Detect which cell encompasses the target text, then output its (x, y) center coordinate. 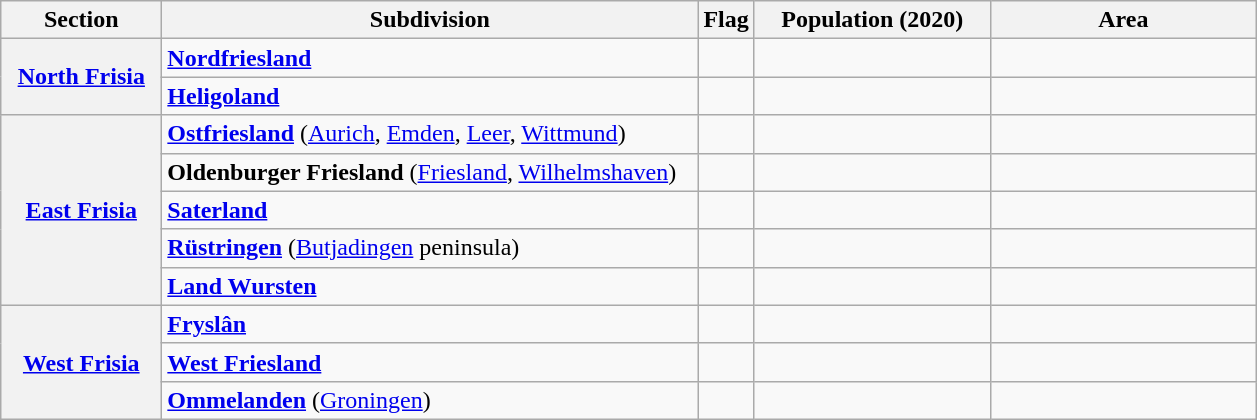
Area (1123, 20)
East Frisia (82, 210)
North Frisia (82, 77)
Flag (726, 20)
Land Wursten (430, 286)
Ommelanden (Groningen) (430, 400)
Heligoland (430, 96)
Section (82, 20)
Fryslân (430, 324)
Oldenburger Friesland (Friesland, Wilhelmshaven) (430, 172)
West Friesland (430, 362)
West Frisia (82, 362)
Ostfriesland (Aurich, Emden, Leer, Wittmund) (430, 134)
Population (2020) (872, 20)
Saterland (430, 210)
Rüstringen (Butjadingen peninsula) (430, 248)
Nordfriesland (430, 58)
Subdivision (430, 20)
